Determine the (X, Y) coordinate at the center of the cell enclosing the given text.  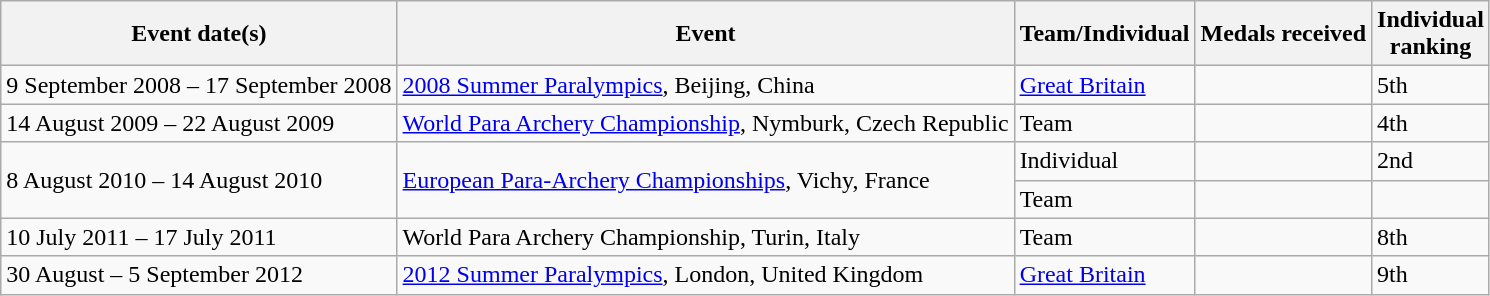
Event date(s) (199, 34)
Individual (1104, 161)
2nd (1431, 161)
Individualranking (1431, 34)
14 August 2009 – 22 August 2009 (199, 123)
5th (1431, 85)
10 July 2011 – 17 July 2011 (199, 237)
Event (706, 34)
4th (1431, 123)
8 August 2010 – 14 August 2010 (199, 180)
European Para-Archery Championships, Vichy, France (706, 180)
8th (1431, 237)
World Para Archery Championship, Nymburk, Czech Republic (706, 123)
Team/Individual (1104, 34)
2012 Summer Paralympics, London, United Kingdom (706, 275)
9 September 2008 – 17 September 2008 (199, 85)
30 August – 5 September 2012 (199, 275)
9th (1431, 275)
World Para Archery Championship, Turin, Italy (706, 237)
2008 Summer Paralympics, Beijing, China (706, 85)
Medals received (1284, 34)
